Determine the (X, Y) coordinate at the center of the cell enclosing the given text.  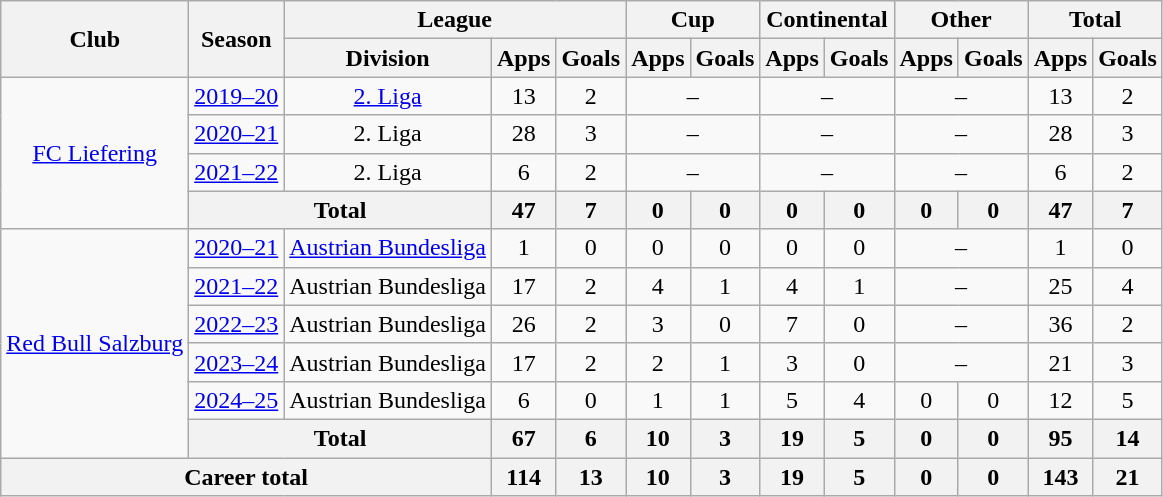
36 (1060, 324)
2024–25 (236, 400)
25 (1060, 286)
Club (95, 39)
FC Liefering (95, 153)
67 (523, 438)
Other (961, 20)
95 (1060, 438)
2022–23 (236, 324)
26 (523, 324)
Red Bull Salzburg (95, 343)
2023–24 (236, 362)
143 (1060, 477)
Division (388, 58)
12 (1060, 400)
Season (236, 39)
114 (523, 477)
League (455, 20)
Continental (827, 20)
Career total (246, 477)
2019–20 (236, 96)
Cup (693, 20)
14 (1128, 438)
